Scan for the cell matching the given text and deliver its [x, y] coordinate at center. 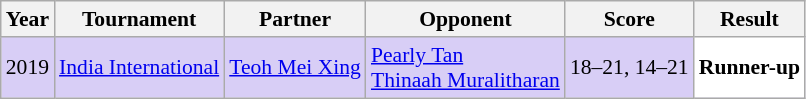
Score [630, 19]
Year [28, 19]
Pearly Tan Thinaah Muralitharan [466, 68]
Teoh Mei Xing [295, 68]
Result [750, 19]
Opponent [466, 19]
2019 [28, 68]
18–21, 14–21 [630, 68]
Tournament [139, 19]
Partner [295, 19]
Runner-up [750, 68]
India International [139, 68]
